Detect which cell encompasses the target text, then output its [X, Y] center coordinate. 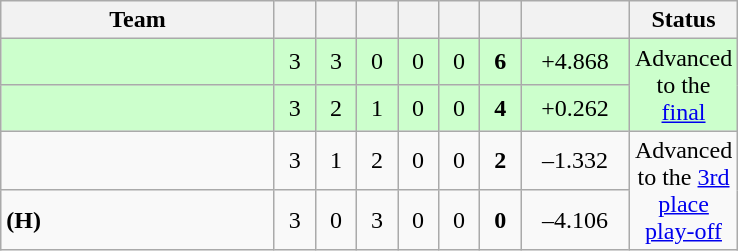
+4.868 [576, 62]
6 [500, 62]
+0.262 [576, 108]
Advanced to the 3rd place play-off [684, 190]
–4.106 [576, 220]
Status [684, 20]
Advanced to the final [684, 85]
Team [138, 20]
4 [500, 108]
–1.332 [576, 161]
(H) [138, 220]
